Detect which cell encompasses the target text, then output its [X, Y] center coordinate. 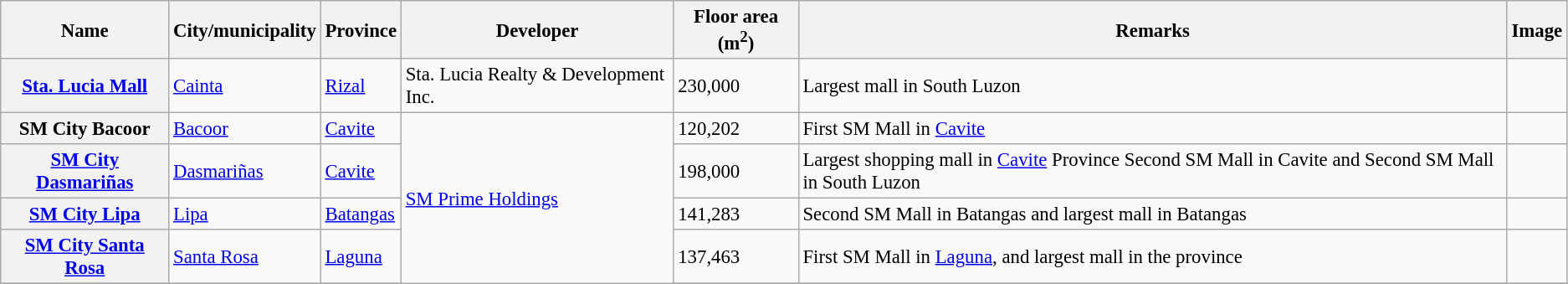
Rizal [361, 85]
Batangas [361, 214]
Second SM Mall in Batangas and largest mall in Batangas [1153, 214]
First SM Mall in Cavite [1153, 129]
City/municipality [244, 30]
Laguna [361, 256]
Dasmariñas [244, 171]
137,463 [736, 256]
Remarks [1153, 30]
Floor area (m2) [736, 30]
198,000 [736, 171]
Sta. Lucia Realty & Development Inc. [537, 85]
230,000 [736, 85]
Largest shopping mall in Cavite Province Second SM Mall in Cavite and Second SM Mall in South Luzon [1153, 171]
Cainta [244, 85]
Sta. Lucia Mall [85, 85]
SM City Dasmariñas [85, 171]
First SM Mall in Laguna, and largest mall in the province [1153, 256]
Santa Rosa [244, 256]
SM Prime Holdings [537, 199]
Largest mall in South Luzon [1153, 85]
SM City Santa Rosa [85, 256]
141,283 [736, 214]
Bacoor [244, 129]
SM City Bacoor [85, 129]
Lipa [244, 214]
120,202 [736, 129]
Developer [537, 30]
SM City Lipa [85, 214]
Province [361, 30]
Name [85, 30]
Image [1536, 30]
